Return [x, y] of the center of cell containing provided text 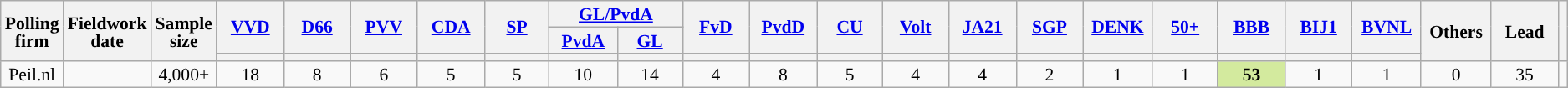
SP [517, 27]
CDA [452, 27]
10 [584, 75]
DENK [1117, 27]
FvD [716, 27]
50+ [1186, 27]
35 [1525, 75]
VVD [251, 27]
Fieldwork date [107, 31]
BBB [1251, 27]
BVNL [1387, 27]
BIJ1 [1319, 27]
14 [650, 75]
Peil.nl [32, 75]
JA21 [982, 27]
SGP [1050, 27]
Lead [1525, 31]
Polling firm [32, 31]
Others [1455, 31]
6 [384, 75]
CU [850, 27]
Volt [915, 27]
GL/PvdA [615, 13]
PVV [384, 27]
4,000+ [184, 75]
2 [1050, 75]
PvdD [783, 27]
18 [251, 75]
GL [650, 40]
53 [1251, 75]
PvdA [584, 40]
0 [1455, 75]
D66 [318, 27]
Samplesize [184, 31]
